Extract the [x, y] coordinate from the center of the cell holding the provided text.  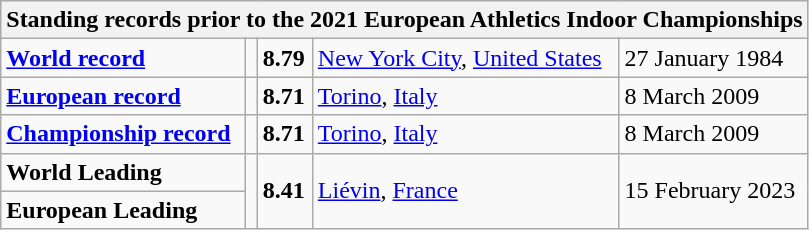
15 February 2023 [714, 191]
European record [124, 96]
Standing records prior to the 2021 European Athletics Indoor Championships [404, 20]
27 January 1984 [714, 58]
European Leading [124, 210]
Championship record [124, 134]
New York City, United States [466, 58]
World record [124, 58]
Liévin, France [466, 191]
8.79 [284, 58]
8.41 [284, 191]
World Leading [124, 172]
